Determine the (x, y) coordinate at the center of the cell enclosing the given text.  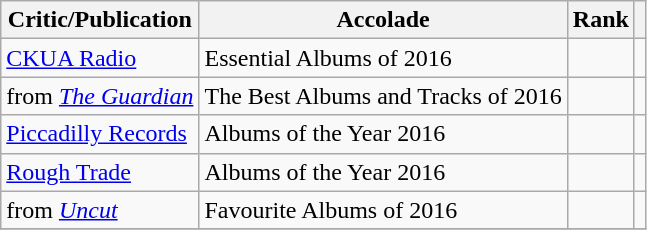
CKUA Radio (100, 58)
from Uncut (100, 210)
Favourite Albums of 2016 (383, 210)
Critic/Publication (100, 20)
from The Guardian (100, 96)
Piccadilly Records (100, 134)
Rough Trade (100, 172)
The Best Albums and Tracks of 2016 (383, 96)
Rank (600, 20)
Essential Albums of 2016 (383, 58)
Accolade (383, 20)
